Capture the cell that displays the provided text and extract its (x, y) central coordinate. 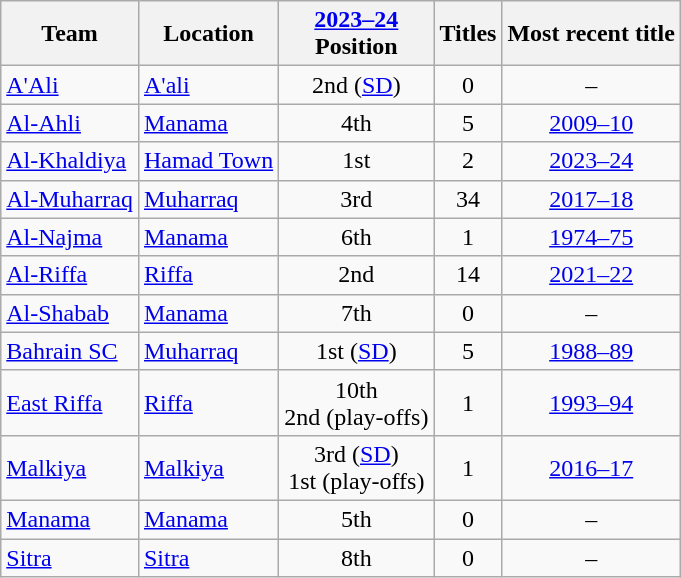
2nd (SD) (356, 85)
Al-Najma (70, 237)
2nd (356, 275)
1988–89 (592, 351)
7th (356, 313)
3rd (356, 199)
Al-Ahli (70, 123)
2023–24 (592, 161)
2009–10 (592, 123)
1st (356, 161)
5th (356, 519)
2016–17 (592, 468)
2 (468, 161)
Most recent title (592, 34)
Al-Riffa (70, 275)
8th (356, 557)
Al-Khaldiya (70, 161)
Titles (468, 34)
A'ali (208, 85)
6th (356, 237)
Al-Shabab (70, 313)
Team (70, 34)
East Riffa (70, 402)
10th2nd (play-offs) (356, 402)
4th (356, 123)
Hamad Town (208, 161)
1974–75 (592, 237)
A'Ali (70, 85)
Location (208, 34)
Bahrain SC (70, 351)
2017–18 (592, 199)
2021–22 (592, 275)
14 (468, 275)
1993–94 (592, 402)
3rd (SD)1st (play-offs) (356, 468)
1st (SD) (356, 351)
Al-Muharraq (70, 199)
34 (468, 199)
2023–24Position (356, 34)
